Locate the cell with the specified text and output its (x, y) center coordinate. 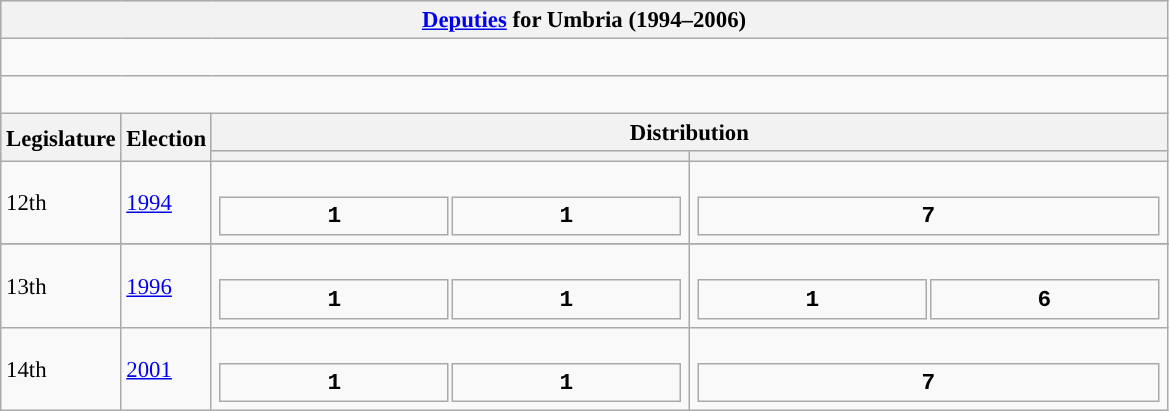
2001 (166, 368)
1994 (166, 204)
Distribution (689, 133)
Legislature (61, 138)
14th (61, 368)
1996 (166, 286)
12th (61, 204)
6 (1044, 300)
13th (61, 286)
1 6 (928, 286)
Election (166, 138)
Deputies for Umbria (1994–2006) (584, 20)
